Find where the given text appears and provide that cell's center as (x, y) coordinate. 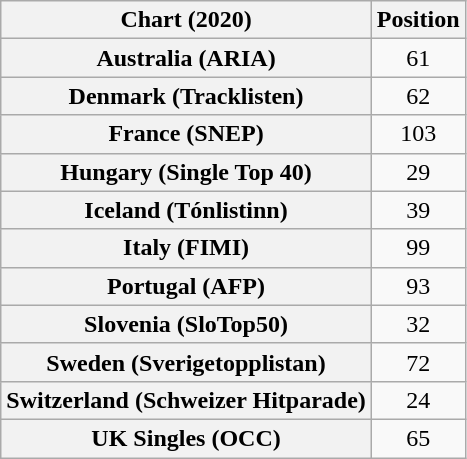
29 (418, 172)
UK Singles (OCC) (186, 438)
62 (418, 96)
32 (418, 324)
Slovenia (SloTop50) (186, 324)
61 (418, 58)
Hungary (Single Top 40) (186, 172)
Position (418, 20)
93 (418, 286)
99 (418, 248)
Denmark (Tracklisten) (186, 96)
Sweden (Sverigetopplistan) (186, 362)
103 (418, 134)
72 (418, 362)
39 (418, 210)
Australia (ARIA) (186, 58)
Switzerland (Schweizer Hitparade) (186, 400)
65 (418, 438)
France (SNEP) (186, 134)
Italy (FIMI) (186, 248)
Portugal (AFP) (186, 286)
Iceland (Tónlistinn) (186, 210)
Chart (2020) (186, 20)
24 (418, 400)
